Provide the [X, Y] coordinate of the cell's center where the given text is located.  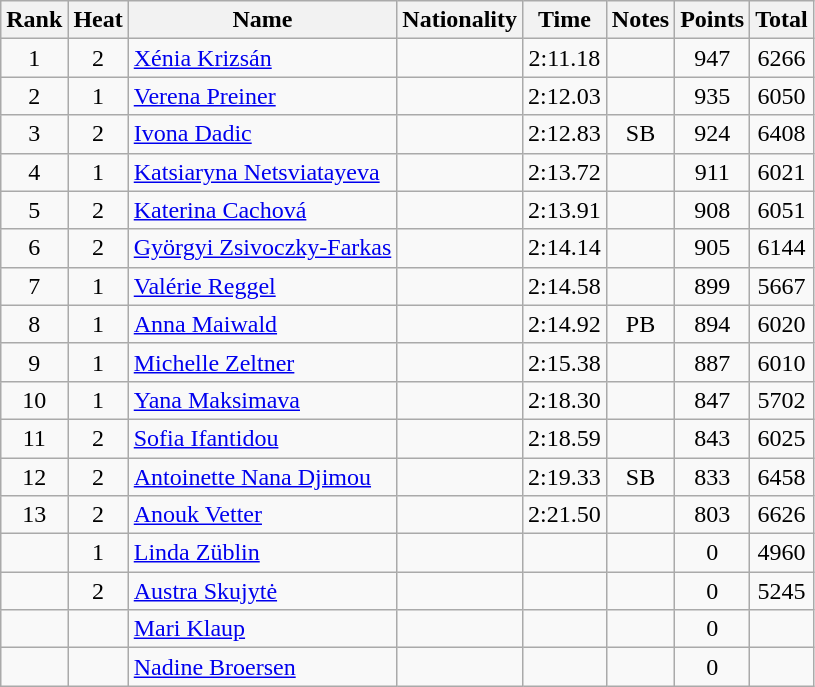
833 [712, 477]
2:13.91 [565, 210]
899 [712, 286]
2:12.03 [565, 96]
2:13.72 [565, 172]
Yana Maksimava [262, 400]
10 [34, 400]
2:15.38 [565, 362]
Linda Züblin [262, 553]
803 [712, 515]
Heat [98, 20]
7 [34, 286]
Total [782, 20]
Valérie Reggel [262, 286]
2:11.18 [565, 58]
2:14.14 [565, 248]
4960 [782, 553]
6266 [782, 58]
Xénia Krizsán [262, 58]
Katerina Cachová [262, 210]
Anna Maiwald [262, 324]
887 [712, 362]
843 [712, 438]
2:12.83 [565, 134]
5 [34, 210]
924 [712, 134]
Time [565, 20]
Antoinette Nana Djimou [262, 477]
2:18.59 [565, 438]
6 [34, 248]
947 [712, 58]
908 [712, 210]
6051 [782, 210]
6626 [782, 515]
Verena Preiner [262, 96]
Mari Klaup [262, 629]
905 [712, 248]
935 [712, 96]
6050 [782, 96]
Austra Skujytė [262, 591]
894 [712, 324]
Sofia Ifantidou [262, 438]
911 [712, 172]
Anouk Vetter [262, 515]
11 [34, 438]
6458 [782, 477]
9 [34, 362]
PB [640, 324]
2:18.30 [565, 400]
5667 [782, 286]
2:14.92 [565, 324]
8 [34, 324]
Notes [640, 20]
4 [34, 172]
2:19.33 [565, 477]
5245 [782, 591]
2:21.50 [565, 515]
3 [34, 134]
Rank [34, 20]
Name [262, 20]
2:14.58 [565, 286]
5702 [782, 400]
Nadine Broersen [262, 667]
6025 [782, 438]
12 [34, 477]
6020 [782, 324]
Nationality [460, 20]
Points [712, 20]
6144 [782, 248]
Ivona Dadic [262, 134]
6010 [782, 362]
Katsiaryna Netsviatayeva [262, 172]
Györgyi Zsivoczky-Farkas [262, 248]
13 [34, 515]
6021 [782, 172]
Michelle Zeltner [262, 362]
6408 [782, 134]
847 [712, 400]
